Return [X, Y] of the center of cell containing provided text 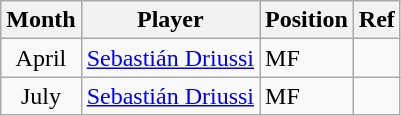
Month [41, 20]
Player [170, 20]
April [41, 58]
Position [307, 20]
Ref [376, 20]
July [41, 96]
